Output the (X, Y) coordinate of the center of the cell containing the given text.  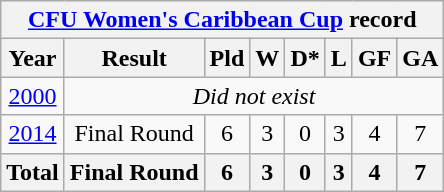
2000 (33, 96)
GF (374, 58)
CFU Women's Caribbean Cup record (222, 20)
Pld (227, 58)
W (268, 58)
Did not exist (254, 96)
Year (33, 58)
Total (33, 172)
D* (305, 58)
L (338, 58)
2014 (33, 134)
Result (134, 58)
GA (420, 58)
